Provide the (x, y) coordinate of the cell's center where the given text is located.  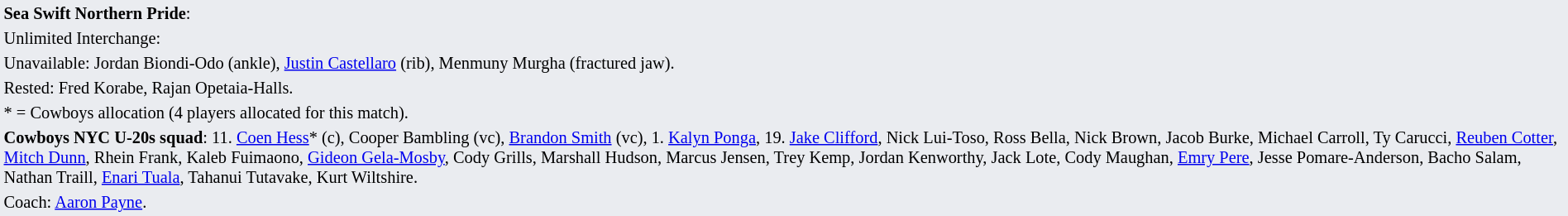
Sea Swift Northern Pride: (784, 13)
Coach: Aaron Payne. (784, 202)
* = Cowboys allocation (4 players allocated for this match). (784, 113)
Rested: Fred Korabe, Rajan Opetaia-Halls. (784, 88)
Unlimited Interchange: (784, 38)
Unavailable: Jordan Biondi-Odo (ankle), Justin Castellaro (rib), Menmuny Murgha (fractured jaw). (784, 63)
